Scan for the cell matching the given text and deliver its (X, Y) coordinate at center. 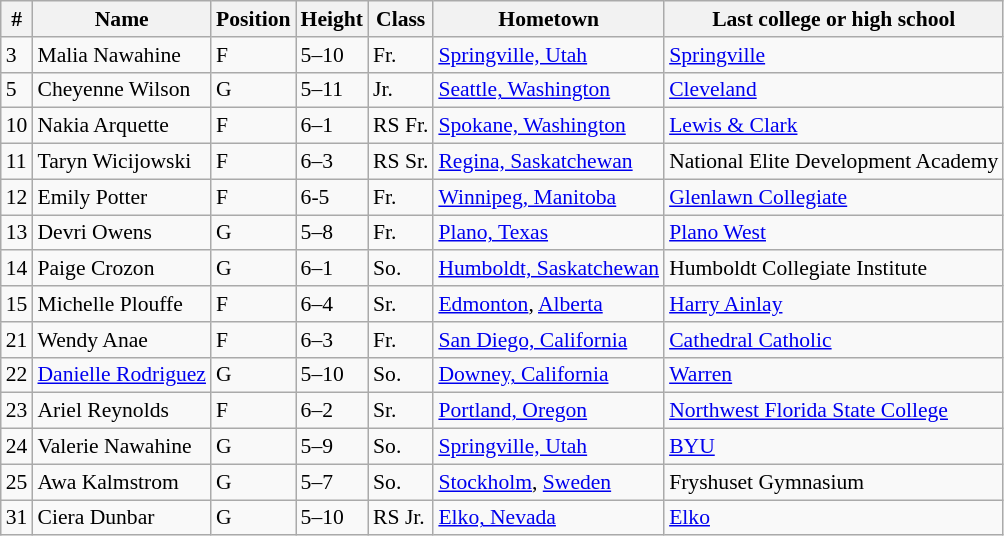
Cleveland (834, 90)
Taryn Wicijowski (122, 162)
14 (17, 269)
Humboldt, Saskatchewan (548, 269)
Harry Ainlay (834, 304)
Downey, California (548, 375)
5 (17, 90)
Warren (834, 375)
5–8 (332, 233)
Ciera Dunbar (122, 518)
Devri Owens (122, 233)
Lewis & Clark (834, 126)
BYU (834, 447)
6–4 (332, 304)
Last college or high school (834, 19)
Malia Nawahine (122, 55)
25 (17, 482)
Glenlawn Collegiate (834, 197)
10 (17, 126)
15 (17, 304)
Wendy Anae (122, 340)
Regina, Saskatchewan (548, 162)
Edmonton, Alberta (548, 304)
Awa Kalmstrom (122, 482)
San Diego, California (548, 340)
Springville (834, 55)
12 (17, 197)
Class (400, 19)
Humboldt Collegiate Institute (834, 269)
Cathedral Catholic (834, 340)
Valerie Nawahine (122, 447)
21 (17, 340)
5–9 (332, 447)
Plano, Texas (548, 233)
Ariel Reynolds (122, 411)
RS Fr. (400, 126)
5–11 (332, 90)
Cheyenne Wilson (122, 90)
Hometown (548, 19)
Position (253, 19)
23 (17, 411)
Spokane, Washington (548, 126)
13 (17, 233)
Plano West (834, 233)
31 (17, 518)
RS Sr. (400, 162)
Portland, Oregon (548, 411)
Paige Crozon (122, 269)
22 (17, 375)
Northwest Florida State College (834, 411)
6-5 (332, 197)
Name (122, 19)
Jr. (400, 90)
Michelle Plouffe (122, 304)
Height (332, 19)
# (17, 19)
Elko (834, 518)
3 (17, 55)
RS Jr. (400, 518)
Nakia Arquette (122, 126)
Stockholm, Sweden (548, 482)
11 (17, 162)
Fryshuset Gymnasium (834, 482)
24 (17, 447)
Winnipeg, Manitoba (548, 197)
Elko, Nevada (548, 518)
6–2 (332, 411)
Danielle Rodriguez (122, 375)
National Elite Development Academy (834, 162)
5–7 (332, 482)
Seattle, Washington (548, 90)
Emily Potter (122, 197)
